Determine the (x, y) coordinate at the center of the cell enclosing the given text.  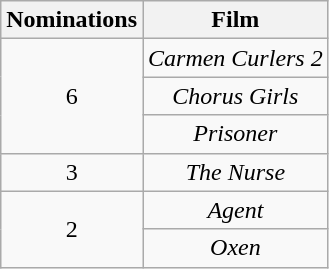
Carmen Curlers 2 (235, 58)
3 (72, 172)
Agent (235, 210)
Oxen (235, 248)
Nominations (72, 20)
2 (72, 229)
6 (72, 96)
The Nurse (235, 172)
Prisoner (235, 134)
Film (235, 20)
Chorus Girls (235, 96)
